Search for the cell housing the specified text and yield its [X, Y] center coordinate. 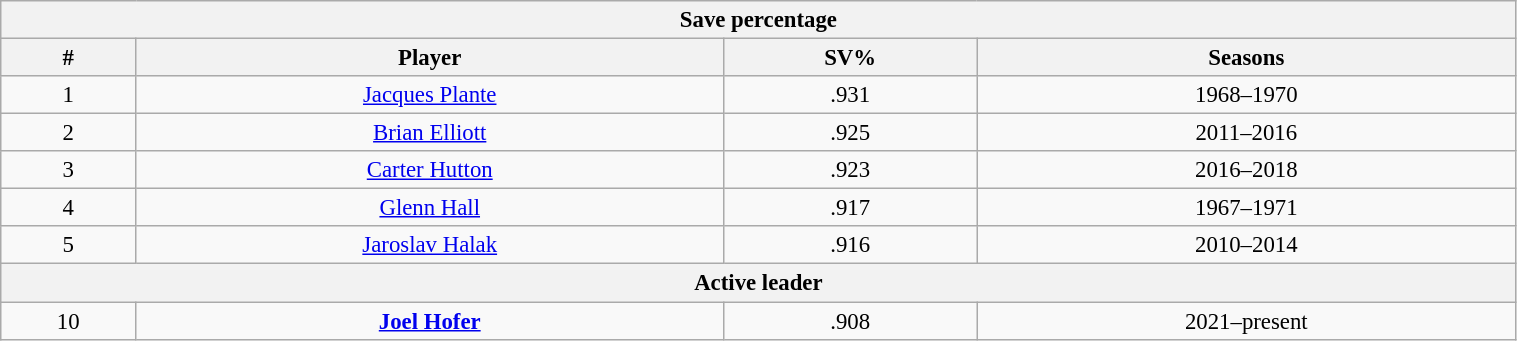
1968–1970 [1246, 95]
.931 [850, 95]
.917 [850, 208]
2010–2014 [1246, 245]
Carter Hutton [430, 170]
10 [68, 321]
SV% [850, 58]
Joel Hofer [430, 321]
.923 [850, 170]
# [68, 58]
Brian Elliott [430, 133]
Seasons [1246, 58]
Jacques Plante [430, 95]
Jaroslav Halak [430, 245]
1 [68, 95]
2011–2016 [1246, 133]
2016–2018 [1246, 170]
.916 [850, 245]
.925 [850, 133]
Active leader [758, 283]
.908 [850, 321]
Glenn Hall [430, 208]
5 [68, 245]
2 [68, 133]
Save percentage [758, 20]
2021–present [1246, 321]
3 [68, 170]
Player [430, 58]
1967–1971 [1246, 208]
4 [68, 208]
